Provide the (x, y) coordinate of the cell's center where the given text is located.  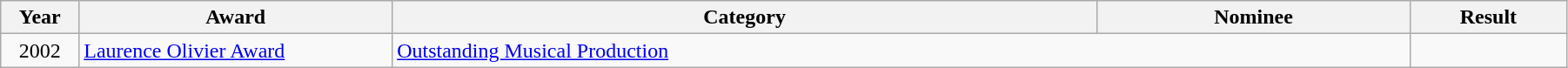
Category (745, 17)
Year (40, 17)
Award (236, 17)
Result (1488, 17)
2002 (40, 51)
Nominee (1254, 17)
Outstanding Musical Production (901, 51)
Laurence Olivier Award (236, 51)
